Pinpoint the cell where the given text exists, returning its (X, Y) midpoint coordinate. 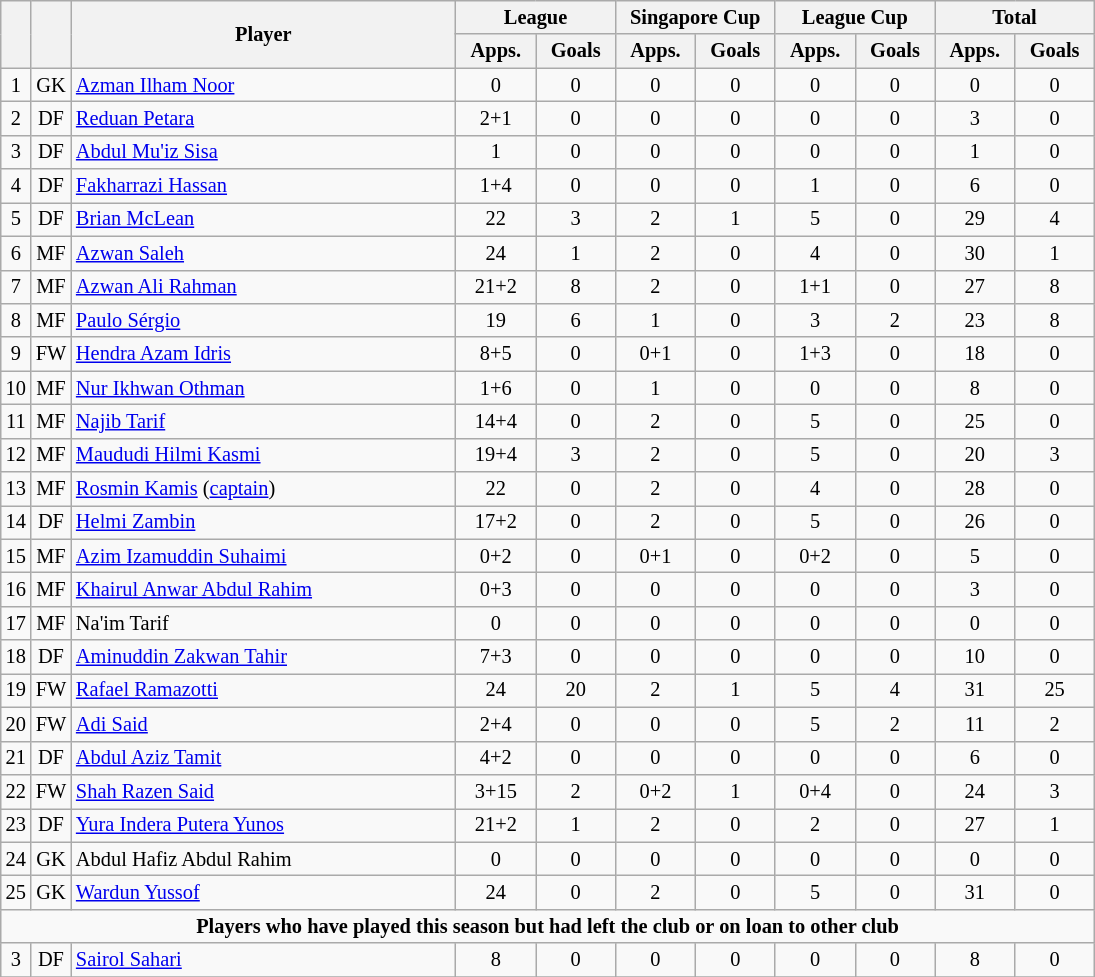
League Cup (855, 17)
Azwan Saleh (264, 253)
9 (16, 354)
Players who have played this season but had left the club or on loan to other club (548, 926)
Azman Ilham Noor (264, 85)
3+15 (496, 791)
Khairul Anwar Abdul Rahim (264, 589)
Maududi Hilmi Kasmi (264, 455)
17+2 (496, 522)
17 (16, 623)
4+2 (496, 758)
8+5 (496, 354)
19+4 (496, 455)
Rosmin Kamis (captain) (264, 489)
Abdul Aziz Tamit (264, 758)
Total (1015, 17)
16 (16, 589)
30 (975, 253)
0+3 (496, 589)
15 (16, 556)
Fakharrazi Hassan (264, 186)
Abdul Hafiz Abdul Rahim (264, 859)
Helmi Zambin (264, 522)
Wardun Yussof (264, 892)
Azim Izamuddin Suhaimi (264, 556)
Aminuddin Zakwan Tahir (264, 657)
14+4 (496, 421)
Najib Tarif (264, 421)
0+4 (815, 791)
Rafael Ramazotti (264, 690)
2+4 (496, 724)
21 (16, 758)
Reduan Petara (264, 118)
Nur Ikhwan Othman (264, 388)
28 (975, 489)
Singapore Cup (695, 17)
7 (16, 287)
Yura Indera Putera Yunos (264, 825)
1+4 (496, 186)
26 (975, 522)
2+1 (496, 118)
Hendra Azam Idris (264, 354)
1+1 (815, 287)
1+6 (496, 388)
Player (264, 34)
Paulo Sérgio (264, 320)
Brian McLean (264, 219)
Azwan Ali Rahman (264, 287)
Adi Said (264, 724)
7+3 (496, 657)
14 (16, 522)
12 (16, 455)
29 (975, 219)
Na'im Tarif (264, 623)
League (536, 17)
1+3 (815, 354)
Shah Razen Said (264, 791)
13 (16, 489)
Sairol Sahari (264, 960)
Abdul Mu'iz Sisa (264, 152)
